Capture the cell that displays the provided text and extract its (x, y) central coordinate. 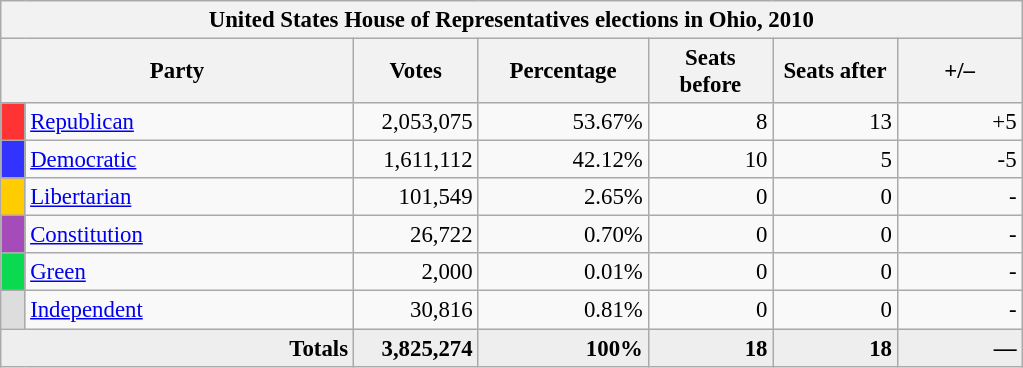
53.67% (563, 122)
8 (710, 122)
Green (189, 273)
Constitution (189, 235)
-5 (960, 160)
100% (563, 348)
101,549 (416, 197)
+5 (960, 122)
1,611,112 (416, 160)
5 (836, 160)
Libertarian (189, 197)
Totals (178, 348)
2,053,075 (416, 122)
Independent (189, 310)
Seats after (836, 72)
0.01% (563, 273)
— (960, 348)
United States House of Representatives elections in Ohio, 2010 (512, 20)
Republican (189, 122)
Votes (416, 72)
+/– (960, 72)
Democratic (189, 160)
30,816 (416, 310)
42.12% (563, 160)
Seats before (710, 72)
26,722 (416, 235)
13 (836, 122)
3,825,274 (416, 348)
Party (178, 72)
0.70% (563, 235)
2.65% (563, 197)
10 (710, 160)
2,000 (416, 273)
0.81% (563, 310)
Percentage (563, 72)
